Find where the given text appears and provide that cell's center as [x, y] coordinate. 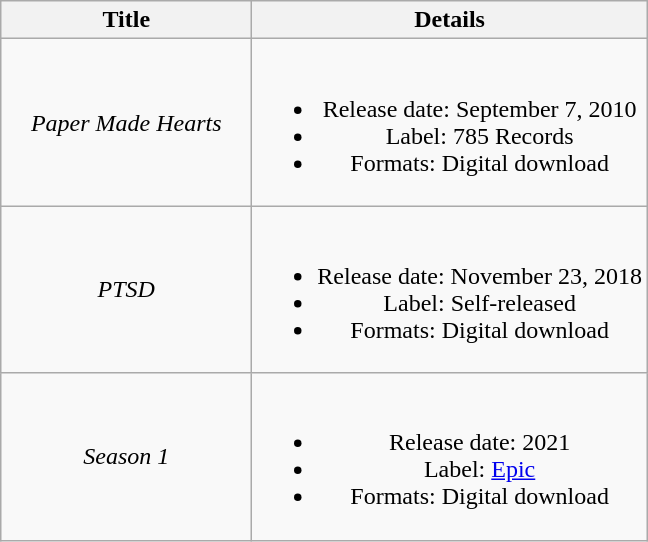
Release date: November 23, 2018Label: Self-releasedFormats: Digital download [450, 290]
Season 1 [126, 456]
Paper Made Hearts [126, 122]
Release date: September 7, 2010Label: 785 RecordsFormats: Digital download [450, 122]
PTSD [126, 290]
Title [126, 20]
Details [450, 20]
Release date: 2021Label: EpicFormats: Digital download [450, 456]
